Determine the (X, Y) coordinate at the center of the cell enclosing the given text.  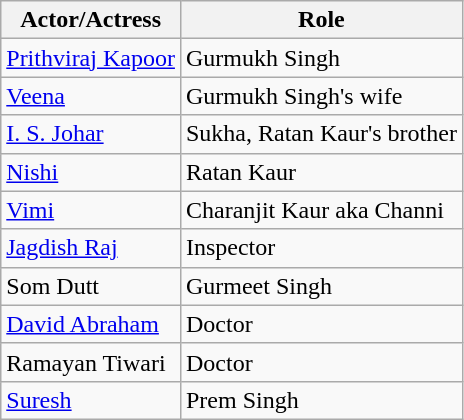
Charanjit Kaur aka Channi (321, 210)
Ratan Kaur (321, 172)
Som Dutt (91, 286)
Nishi (91, 172)
Gurmukh Singh (321, 58)
Sukha, Ratan Kaur's brother (321, 134)
Veena (91, 96)
Suresh (91, 400)
Prithviraj Kapoor (91, 58)
Gurmukh Singh's wife (321, 96)
Actor/Actress (91, 20)
Vimi (91, 210)
Inspector (321, 248)
Role (321, 20)
I. S. Johar (91, 134)
David Abraham (91, 324)
Prem Singh (321, 400)
Gurmeet Singh (321, 286)
Ramayan Tiwari (91, 362)
Jagdish Raj (91, 248)
